Determine the [X, Y] coordinate at the center of the cell enclosing the given text.  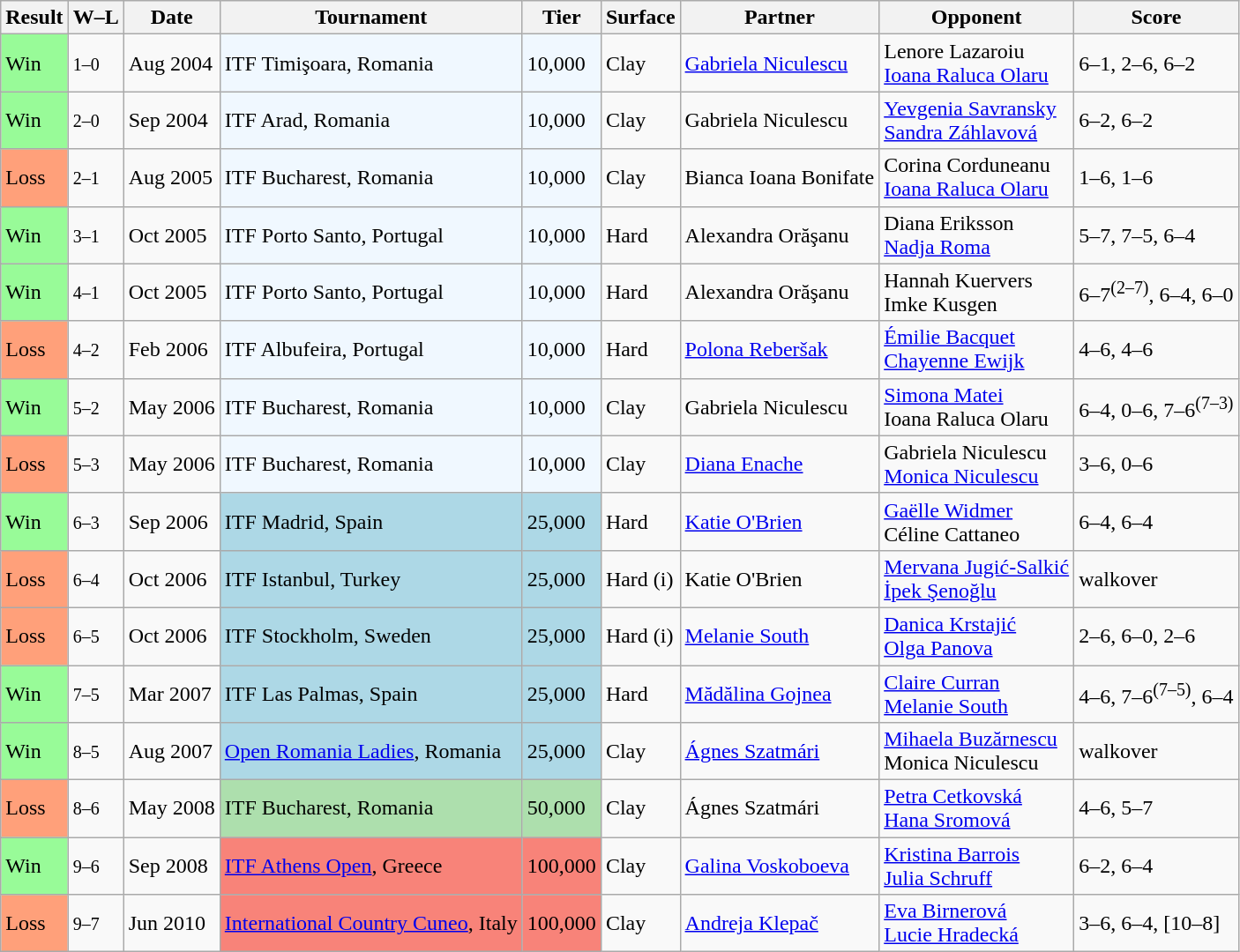
ITF Albufeira, Portugal [370, 349]
May 2008 [171, 809]
Claire Curran Melanie South [977, 693]
8–6 [95, 809]
Mar 2007 [171, 693]
Petra Cetkovská Hana Sromová [977, 809]
Mervana Jugić-Salkić İpek Şenoğlu [977, 578]
ITF Arad, Romania [370, 120]
6–1, 2–6, 6–2 [1156, 63]
9–7 [95, 924]
Galina Voskoboeva [780, 866]
ITF Athens Open, Greece [370, 866]
Tier [561, 18]
2–0 [95, 120]
Score [1156, 18]
50,000 [561, 809]
6–4, 0–6, 7–6(7–3) [1156, 407]
2–1 [95, 178]
Bianca Ioana Bonifate [780, 178]
Opponent [977, 18]
Sep 2004 [171, 120]
Gabriela Niculescu Monica Niculescu [977, 464]
Yevgenia Savransky Sandra Záhlavová [977, 120]
8–5 [95, 751]
Émilie Bacquet Chayenne Ewijk [977, 349]
Lenore Lazaroiu Ioana Raluca Olaru [977, 63]
Sep 2008 [171, 866]
Mihaela Buzărnescu Monica Niculescu [977, 751]
Sep 2006 [171, 522]
Andreja Klepač [780, 924]
Result [34, 18]
Corina Corduneanu Ioana Raluca Olaru [977, 178]
4–2 [95, 349]
4–6, 4–6 [1156, 349]
ITF Istanbul, Turkey [370, 578]
Diana Eriksson Nadja Roma [977, 234]
6–4, 6–4 [1156, 522]
Date [171, 18]
5–2 [95, 407]
7–5 [95, 693]
Polona Reberšak [780, 349]
Tournament [370, 18]
Mădălina Gojnea [780, 693]
Aug 2005 [171, 178]
5–3 [95, 464]
Simona Matei Ioana Raluca Olaru [977, 407]
6–7(2–7), 6–4, 6–0 [1156, 293]
Open Romania Ladies, Romania [370, 751]
International Country Cuneo, Italy [370, 924]
ITF Madrid, Spain [370, 522]
3–1 [95, 234]
4–6, 7–6(7–5), 6–4 [1156, 693]
6–4 [95, 578]
Partner [780, 18]
Jun 2010 [171, 924]
Kristina Barrois Julia Schruff [977, 866]
Aug 2007 [171, 751]
Hannah Kuervers Imke Kusgen [977, 293]
Eva Birnerová Lucie Hradecká [977, 924]
ITF Timişoara, Romania [370, 63]
5–7, 7–5, 6–4 [1156, 234]
6–2, 6–4 [1156, 866]
Danica Krstajić Olga Panova [977, 636]
W–L [95, 18]
6–3 [95, 522]
Feb 2006 [171, 349]
3–6, 0–6 [1156, 464]
6–2, 6–2 [1156, 120]
2–6, 6–0, 2–6 [1156, 636]
ITF Stockholm, Sweden [370, 636]
ITF Las Palmas, Spain [370, 693]
3–6, 6–4, [10–8] [1156, 924]
1–0 [95, 63]
Surface [640, 18]
6–5 [95, 636]
Melanie South [780, 636]
4–1 [95, 293]
9–6 [95, 866]
1–6, 1–6 [1156, 178]
Diana Enache [780, 464]
4–6, 5–7 [1156, 809]
Gaëlle Widmer Céline Cattaneo [977, 522]
Aug 2004 [171, 63]
